Provide the (X, Y) coordinate of the cell's center where the given text is located.  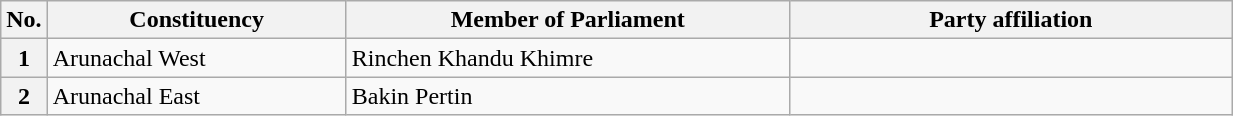
2 (24, 96)
Rinchen Khandu Khimre (568, 58)
No. (24, 20)
Arunachal East (196, 96)
Member of Parliament (568, 20)
Party affiliation (1010, 20)
Bakin Pertin (568, 96)
Constituency (196, 20)
1 (24, 58)
Arunachal West (196, 58)
